Pinpoint the cell where the given text exists, returning its [X, Y] midpoint coordinate. 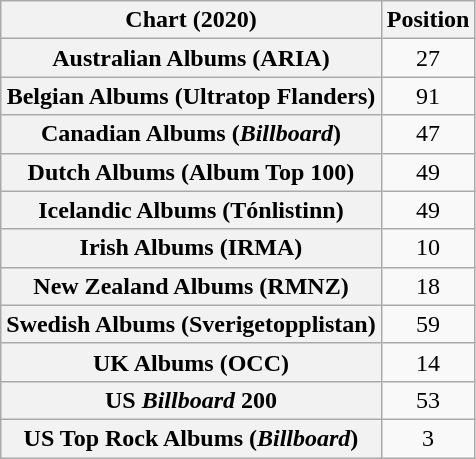
14 [428, 362]
US Top Rock Albums (Billboard) [191, 438]
3 [428, 438]
27 [428, 58]
New Zealand Albums (RMNZ) [191, 286]
Chart (2020) [191, 20]
Belgian Albums (Ultratop Flanders) [191, 96]
UK Albums (OCC) [191, 362]
53 [428, 400]
Dutch Albums (Album Top 100) [191, 172]
Swedish Albums (Sverigetopplistan) [191, 324]
Irish Albums (IRMA) [191, 248]
10 [428, 248]
Canadian Albums (Billboard) [191, 134]
Position [428, 20]
Icelandic Albums (Tónlistinn) [191, 210]
US Billboard 200 [191, 400]
18 [428, 286]
91 [428, 96]
47 [428, 134]
Australian Albums (ARIA) [191, 58]
59 [428, 324]
